Determine the [X, Y] coordinate at the center of the cell enclosing the given text.  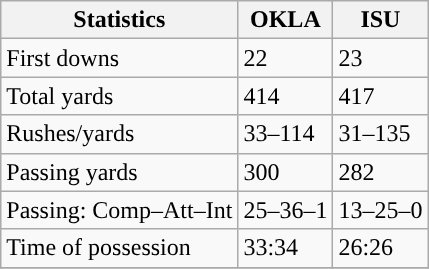
417 [380, 96]
26:26 [380, 248]
Statistics [120, 20]
300 [286, 172]
Total yards [120, 96]
282 [380, 172]
33–114 [286, 134]
OKLA [286, 20]
Passing yards [120, 172]
Passing: Comp–Att–Int [120, 210]
31–135 [380, 134]
13–25–0 [380, 210]
33:34 [286, 248]
414 [286, 96]
23 [380, 58]
Rushes/yards [120, 134]
25–36–1 [286, 210]
22 [286, 58]
ISU [380, 20]
Time of possession [120, 248]
First downs [120, 58]
